For the text-containing cell, return its midpoint in (x, y) coordinate format. 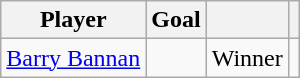
Goal (176, 20)
Barry Bannan (74, 58)
Winner (247, 58)
Player (74, 20)
